Find where the given text appears and provide that cell's center as [X, Y] coordinate. 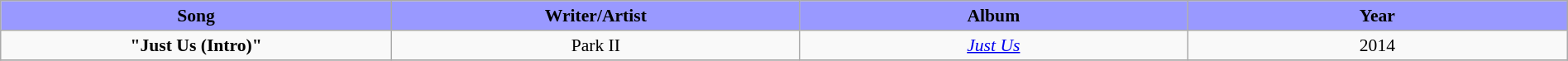
Writer/Artist [596, 16]
Just Us [993, 45]
"Just Us (Intro)" [197, 45]
Song [197, 16]
Park II [596, 45]
Year [1378, 16]
Album [993, 16]
2014 [1378, 45]
